Pinpoint the cell where the given text exists, returning its [X, Y] midpoint coordinate. 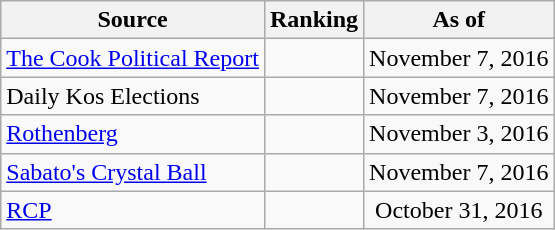
As of [459, 20]
October 31, 2016 [459, 210]
Ranking [314, 20]
Source [133, 20]
Rothenberg [133, 134]
RCP [133, 210]
Daily Kos Elections [133, 96]
Sabato's Crystal Ball [133, 172]
The Cook Political Report [133, 58]
November 3, 2016 [459, 134]
